Return the (x, y) coordinate for the center point of the cell that contains the specified text.  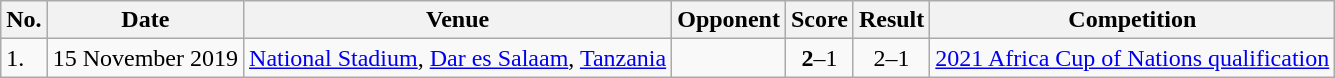
Result (891, 20)
Date (145, 20)
15 November 2019 (145, 58)
Venue (458, 20)
Opponent (729, 20)
No. (24, 20)
Score (819, 20)
1. (24, 58)
National Stadium, Dar es Salaam, Tanzania (458, 58)
Competition (1132, 20)
2021 Africa Cup of Nations qualification (1132, 58)
